Determine the [x, y] coordinate at the center of the cell enclosing the given text.  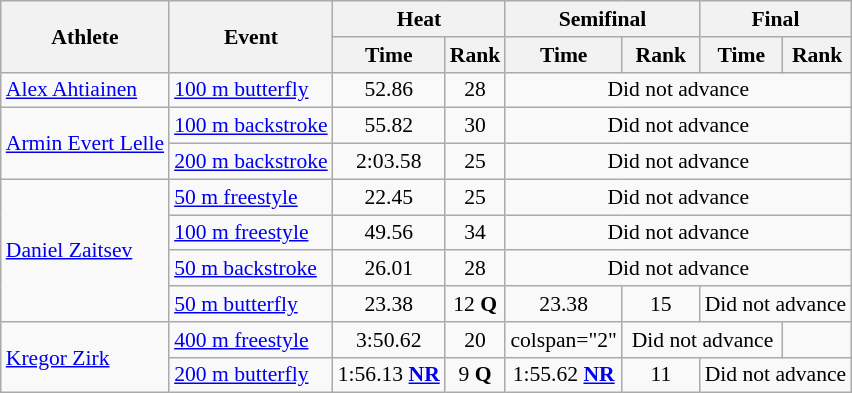
15 [661, 304]
100 m backstroke [251, 126]
30 [476, 126]
100 m freestyle [251, 233]
200 m butterfly [251, 375]
50 m backstroke [251, 269]
49.56 [389, 233]
50 m freestyle [251, 197]
3:50.62 [389, 340]
Kregor Zirk [85, 358]
Event [251, 36]
12 Q [476, 304]
26.01 [389, 269]
1:55.62 NR [564, 375]
200 m backstroke [251, 162]
Athlete [85, 36]
50 m butterfly [251, 304]
Armin Evert Lelle [85, 144]
100 m butterfly [251, 90]
20 [476, 340]
Final [776, 19]
Heat [420, 19]
colspan="2" [564, 340]
Semifinal [602, 19]
Daniel Zaitsev [85, 250]
34 [476, 233]
1:56.13 NR [389, 375]
52.86 [389, 90]
55.82 [389, 126]
2:03.58 [389, 162]
Alex Ahtiainen [85, 90]
11 [661, 375]
400 m freestyle [251, 340]
9 Q [476, 375]
22.45 [389, 197]
